Pinpoint the cell where the given text exists, returning its [X, Y] midpoint coordinate. 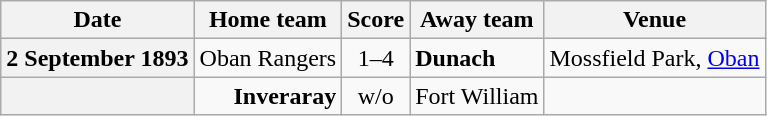
Dunach [477, 58]
Away team [477, 20]
Date [98, 20]
1–4 [376, 58]
Inveraray [268, 96]
Fort William [477, 96]
Home team [268, 20]
Mossfield Park, Oban [654, 58]
2 September 1893 [98, 58]
Oban Rangers [268, 58]
Venue [654, 20]
w/o [376, 96]
Score [376, 20]
